Return the (x, y) coordinate for the center point of the cell that contains the specified text.  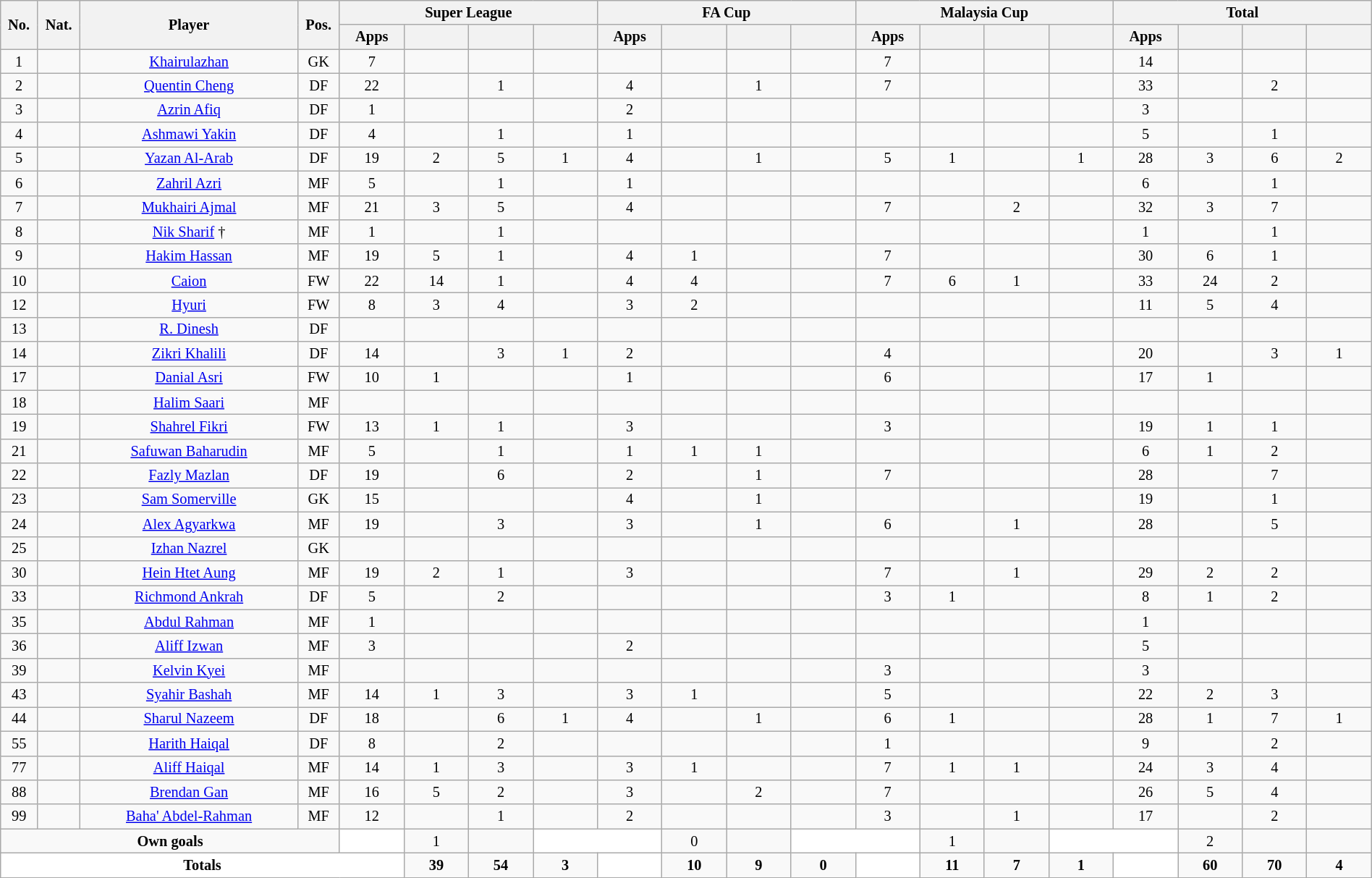
Aliff Izwan (189, 646)
Hein Htet Aung (189, 573)
29 (1146, 573)
Mukhairi Ajmal (189, 208)
Sam Somerville (189, 499)
32 (1146, 208)
Kelvin Kyei (189, 670)
Syahir Bashah (189, 695)
Brendan Gan (189, 792)
99 (19, 816)
Zikri Khalili (189, 354)
Yazan Al-Arab (189, 159)
Richmond Ankrah (189, 597)
Azrin Afiq (189, 110)
15 (372, 499)
Baha' Abdel-Rahman (189, 816)
Fazly Mazlan (189, 476)
Khairulazhan (189, 62)
44 (19, 719)
35 (19, 622)
Abdul Rahman (189, 622)
60 (1210, 865)
23 (19, 499)
Player (189, 25)
Aliff Haiqal (189, 768)
55 (19, 743)
Total (1243, 12)
36 (19, 646)
Halim Saari (189, 402)
Safuwan Baharudin (189, 451)
Totals (203, 865)
54 (501, 865)
Caion (189, 281)
Alex Agyarkwa (189, 524)
Nik Sharif † (189, 232)
Harith Haiqal (189, 743)
Malaysia Cup (984, 12)
20 (1146, 354)
No. (19, 25)
Shahrel Fikri (189, 426)
Quentin Cheng (189, 85)
Zahril Azri (189, 183)
Pos. (318, 25)
70 (1275, 865)
R. Dinesh (189, 329)
88 (19, 792)
16 (372, 792)
Nat. (59, 25)
FA Cup (727, 12)
Hakim Hassan (189, 256)
43 (19, 695)
Hyuri (189, 305)
Super League (468, 12)
Izhan Nazrel (189, 549)
Sharul Nazeem (189, 719)
Danial Asri (189, 378)
Own goals (170, 841)
77 (19, 768)
Ashmawi Yakin (189, 135)
25 (19, 549)
26 (1146, 792)
